Pinpoint the cell where the given text exists, returning its (x, y) midpoint coordinate. 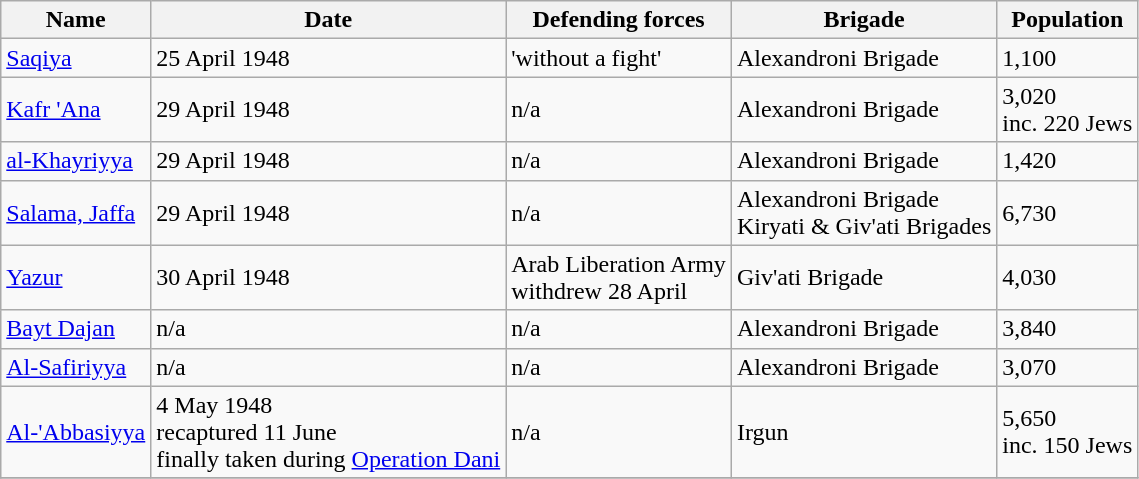
3,840 (1068, 329)
Al-'Abbasiyya (76, 432)
Irgun (864, 432)
Giv'ati Brigade (864, 278)
1,100 (1068, 58)
Yazur (76, 278)
Defending forces (619, 20)
4 May 1948recaptured 11 Junefinally taken during Operation Dani (328, 432)
5,650inc. 150 Jews (1068, 432)
Date (328, 20)
Bayt Dajan (76, 329)
Brigade (864, 20)
Alexandroni BrigadeKiryati & Giv'ati Brigades (864, 212)
1,420 (1068, 161)
6,730 (1068, 212)
Population (1068, 20)
3,070 (1068, 367)
Saqiya (76, 58)
Name (76, 20)
Al-Safiriyya (76, 367)
Kafr 'Ana (76, 110)
Salama, Jaffa (76, 212)
25 April 1948 (328, 58)
Arab Liberation Armywithdrew 28 April (619, 278)
al-Khayriyya (76, 161)
30 April 1948 (328, 278)
4,030 (1068, 278)
'without a fight' (619, 58)
3,020inc. 220 Jews (1068, 110)
